Extract the (X, Y) coordinate from the center of the cell holding the provided text.  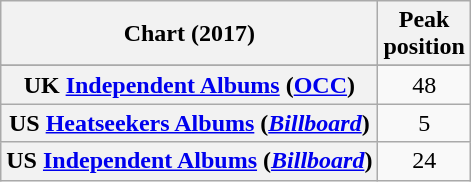
5 (424, 123)
UK Independent Albums (OCC) (190, 85)
24 (424, 161)
US Independent Albums (Billboard) (190, 161)
Peak position (424, 34)
US Heatseekers Albums (Billboard) (190, 123)
48 (424, 85)
Chart (2017) (190, 34)
